Find where the given text appears and provide that cell's center as (x, y) coordinate. 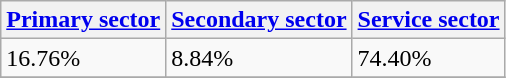
Secondary sector (259, 20)
8.84% (259, 58)
Service sector (428, 20)
Primary sector (84, 20)
16.76% (84, 58)
74.40% (428, 58)
